Output the (x, y) coordinate of the center of the cell containing the given text.  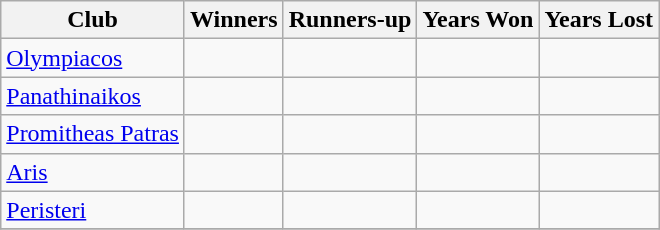
Panathinaikos (93, 96)
Club (93, 20)
Aris (93, 172)
Promitheas Patras (93, 134)
Olympiacos (93, 58)
Years Lost (599, 20)
Runners-up (350, 20)
Peristeri (93, 210)
Winners (234, 20)
Years Won (478, 20)
